Detect which cell encompasses the target text, then output its [X, Y] center coordinate. 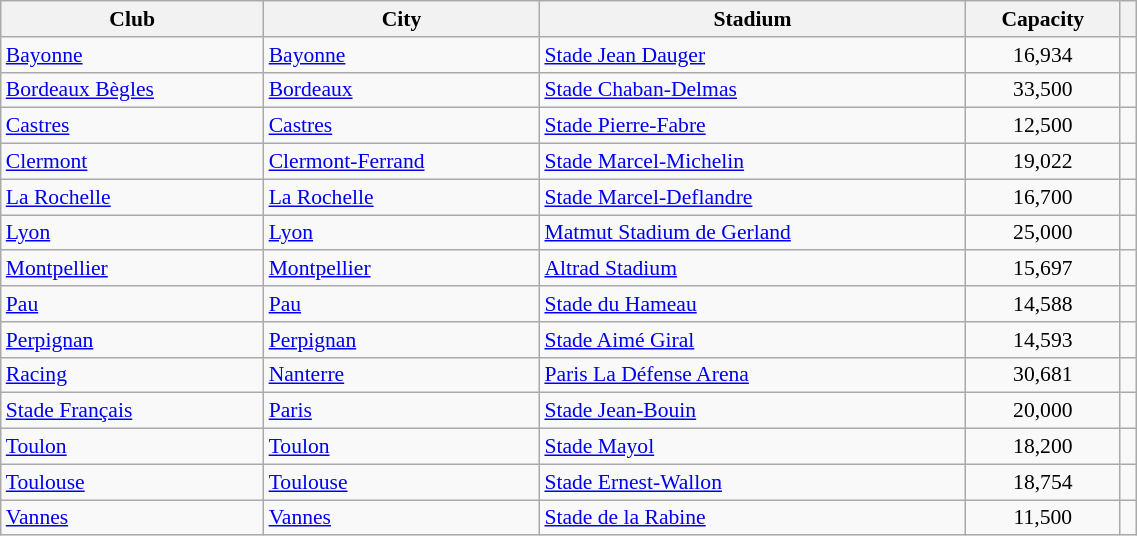
Clermont-Ferrand [402, 162]
Paris La Défense Arena [752, 375]
Nanterre [402, 375]
Stade Pierre-Fabre [752, 126]
Stadium [752, 19]
Club [132, 19]
Stade Aimé Giral [752, 340]
Stade Français [132, 411]
14,593 [1043, 340]
Stade Jean Dauger [752, 55]
12,500 [1043, 126]
33,500 [1043, 90]
Clermont [132, 162]
Altrad Stadium [752, 269]
Stade du Hameau [752, 304]
Stade Marcel-Michelin [752, 162]
11,500 [1043, 518]
16,934 [1043, 55]
30,681 [1043, 375]
Bordeaux [402, 90]
Matmut Stadium de Gerland [752, 233]
18,200 [1043, 447]
20,000 [1043, 411]
City [402, 19]
19,022 [1043, 162]
18,754 [1043, 482]
Bordeaux Bègles [132, 90]
Stade de la Rabine [752, 518]
Stade Jean-Bouin [752, 411]
25,000 [1043, 233]
16,700 [1043, 197]
Paris [402, 411]
Stade Marcel-Deflandre [752, 197]
Racing [132, 375]
Stade Mayol [752, 447]
Capacity [1043, 19]
Stade Chaban-Delmas [752, 90]
15,697 [1043, 269]
Stade Ernest-Wallon [752, 482]
14,588 [1043, 304]
